Extract the [x, y] coordinate from the center of the cell holding the provided text.  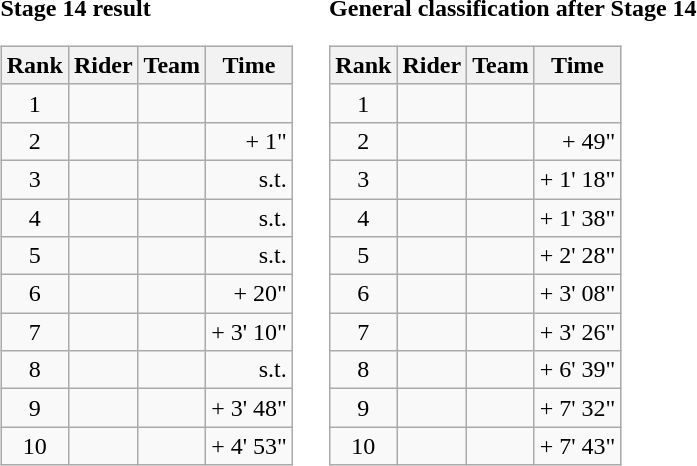
+ 3' 08" [578, 294]
+ 1' 18" [578, 179]
+ 3' 10" [250, 332]
+ 6' 39" [578, 370]
+ 7' 32" [578, 408]
+ 4' 53" [250, 446]
+ 3' 26" [578, 332]
+ 7' 43" [578, 446]
+ 3' 48" [250, 408]
+ 2' 28" [578, 256]
+ 20" [250, 294]
+ 1' 38" [578, 217]
+ 49" [578, 141]
+ 1" [250, 141]
